For the text-containing cell, return its midpoint in [X, Y] coordinate format. 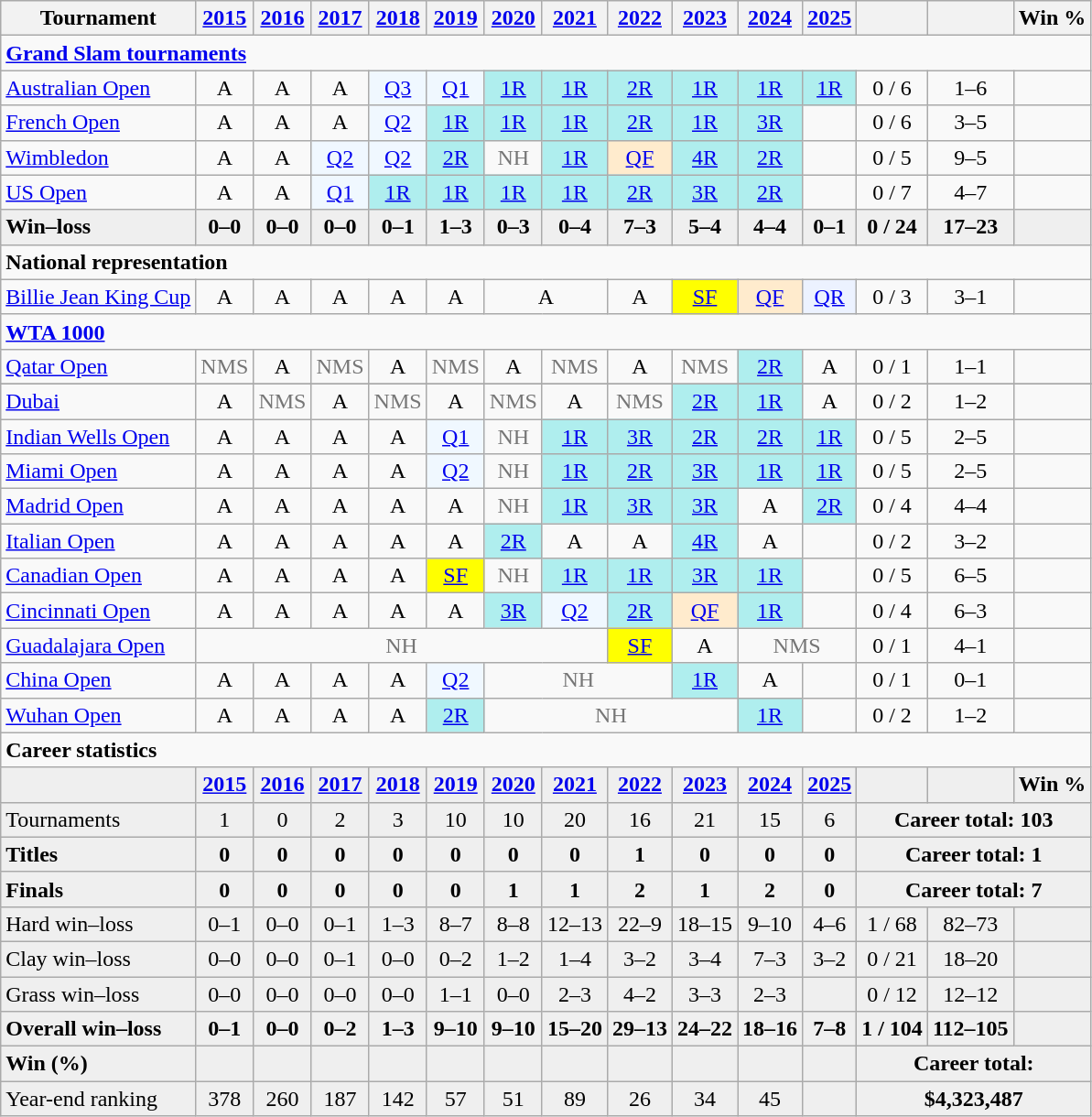
15 [771, 819]
29–13 [639, 1029]
Career total: 7 [974, 889]
0 / 24 [892, 227]
24–22 [705, 1029]
18–15 [705, 924]
0–3 [513, 227]
1 / 104 [892, 1029]
18–16 [771, 1029]
3–3 [705, 993]
17–23 [970, 227]
89 [575, 1099]
18–20 [970, 959]
45 [771, 1099]
4–2 [639, 993]
8–8 [513, 924]
260 [282, 1099]
4–7 [970, 192]
French Open [99, 123]
Tournament [99, 18]
Qatar Open [99, 366]
112–105 [970, 1029]
Guadalajara Open [99, 645]
0–4 [575, 227]
Q3 [397, 88]
51 [513, 1099]
26 [639, 1099]
6 [829, 819]
Cincinnati Open [99, 611]
3 [397, 819]
16 [639, 819]
12–13 [575, 924]
6–5 [970, 576]
Titles [99, 854]
China Open [99, 680]
Win (%) [99, 1064]
Billie Jean King Cup [99, 297]
Australian Open [99, 88]
Career statistics [546, 750]
4–1 [970, 645]
Grand Slam tournaments [546, 53]
Italian Open [99, 541]
Dubai [99, 401]
0 / 21 [892, 959]
22–9 [639, 924]
Grass win–loss [99, 993]
0 / 12 [892, 993]
Career total: 103 [974, 819]
Overall win–loss [99, 1029]
Hard win–loss [99, 924]
378 [225, 1099]
1 / 68 [892, 924]
4–6 [829, 924]
15–20 [575, 1029]
7–8 [829, 1029]
5–4 [705, 227]
US Open [99, 192]
34 [705, 1099]
$4,323,487 [974, 1099]
Miami Open [99, 472]
187 [341, 1099]
20 [575, 819]
Finals [99, 889]
Madrid Open [99, 506]
142 [397, 1099]
Canadian Open [99, 576]
WTA 1000 [546, 331]
21 [705, 819]
1–6 [970, 88]
3–5 [970, 123]
Tournaments [99, 819]
0 / 7 [892, 192]
3–1 [970, 297]
Win–loss [99, 227]
0 / 3 [892, 297]
National representation [546, 262]
Career total: 1 [974, 854]
1–4 [575, 959]
8–7 [456, 924]
Wimbledon [99, 157]
Year-end ranking [99, 1099]
Career total: [974, 1064]
12–12 [970, 993]
6–3 [970, 611]
82–73 [970, 924]
Indian Wells Open [99, 437]
Wuhan Open [99, 715]
Clay win–loss [99, 959]
3–4 [705, 959]
QR [829, 297]
57 [456, 1099]
9–5 [970, 157]
